Capture the cell that displays the provided text and extract its (x, y) central coordinate. 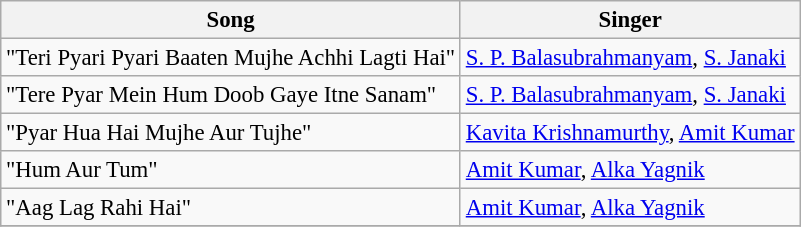
"Tere Pyar Mein Hum Doob Gaye Itne Sanam" (231, 95)
"Hum Aur Tum" (231, 170)
"Teri Pyari Pyari Baaten Mujhe Achhi Lagti Hai" (231, 58)
"Aag Lag Rahi Hai" (231, 208)
"Pyar Hua Hai Mujhe Aur Tujhe" (231, 133)
Kavita Krishnamurthy, Amit Kumar (630, 133)
Singer (630, 20)
Song (231, 20)
